Return the [X, Y] coordinate for the center point of the cell that contains the specified text.  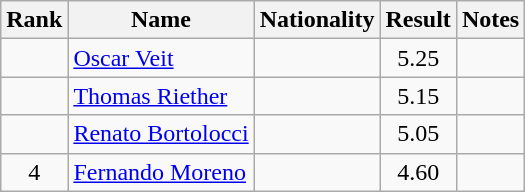
Result [418, 20]
Name [161, 20]
4 [34, 172]
Thomas Riether [161, 96]
5.25 [418, 58]
Rank [34, 20]
4.60 [418, 172]
Oscar Veit [161, 58]
5.15 [418, 96]
5.05 [418, 134]
Nationality [317, 20]
Notes [490, 20]
Renato Bortolocci [161, 134]
Fernando Moreno [161, 172]
